Pinpoint the cell where the given text exists, returning its (x, y) midpoint coordinate. 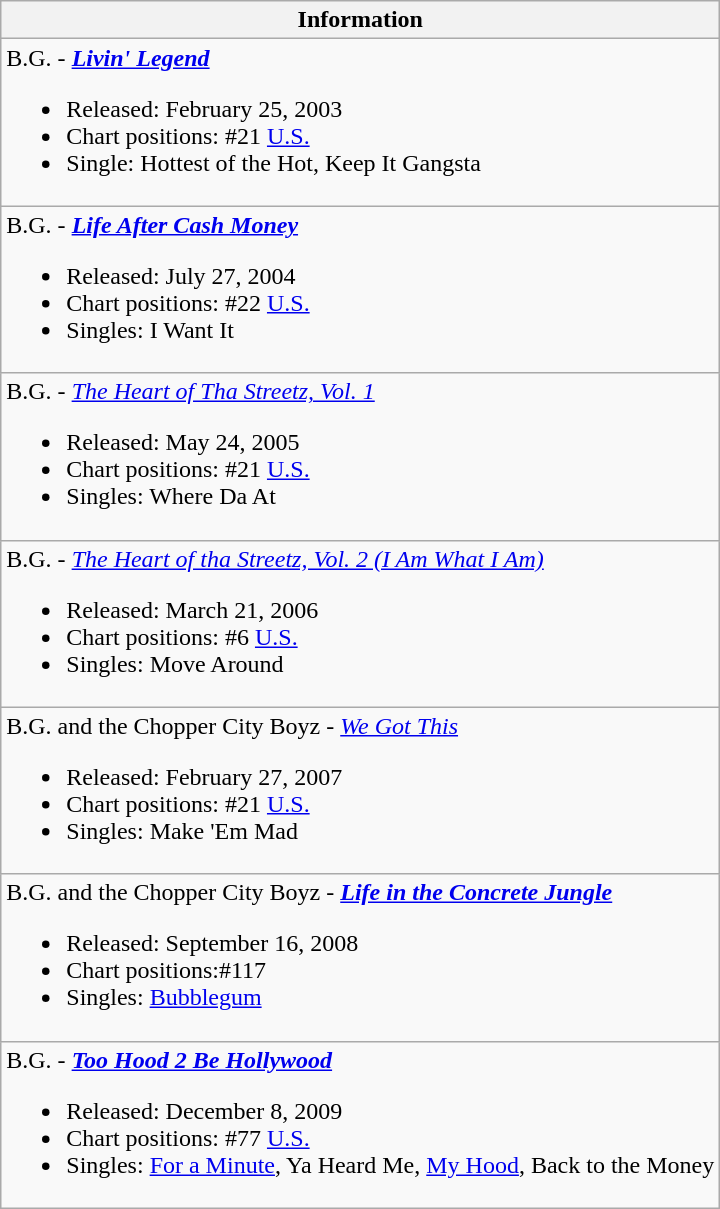
B.G. - Livin' LegendReleased: February 25, 2003Chart positions: #21 U.S.Single: Hottest of the Hot, Keep It Gangsta (360, 122)
B.G. - Too Hood 2 Be HollywoodReleased: December 8, 2009Chart positions: #77 U.S.Singles: For a Minute, Ya Heard Me, My Hood, Back to the Money (360, 1124)
Information (360, 20)
B.G. - Life After Cash MoneyReleased: July 27, 2004Chart positions: #22 U.S.Singles: I Want It (360, 290)
B.G. and the Chopper City Boyz - Life in the Concrete JungleReleased: September 16, 2008Chart positions:#117Singles: Bubblegum (360, 958)
B.G. - The Heart of tha Streetz, Vol. 2 (I Am What I Am)Released: March 21, 2006Chart positions: #6 U.S.Singles: Move Around (360, 624)
B.G. and the Chopper City Boyz - We Got ThisReleased: February 27, 2007Chart positions: #21 U.S.Singles: Make 'Em Mad (360, 790)
B.G. - The Heart of Tha Streetz, Vol. 1Released: May 24, 2005Chart positions: #21 U.S.Singles: Where Da At (360, 456)
